Extract the [X, Y] coordinate from the center of the cell holding the provided text.  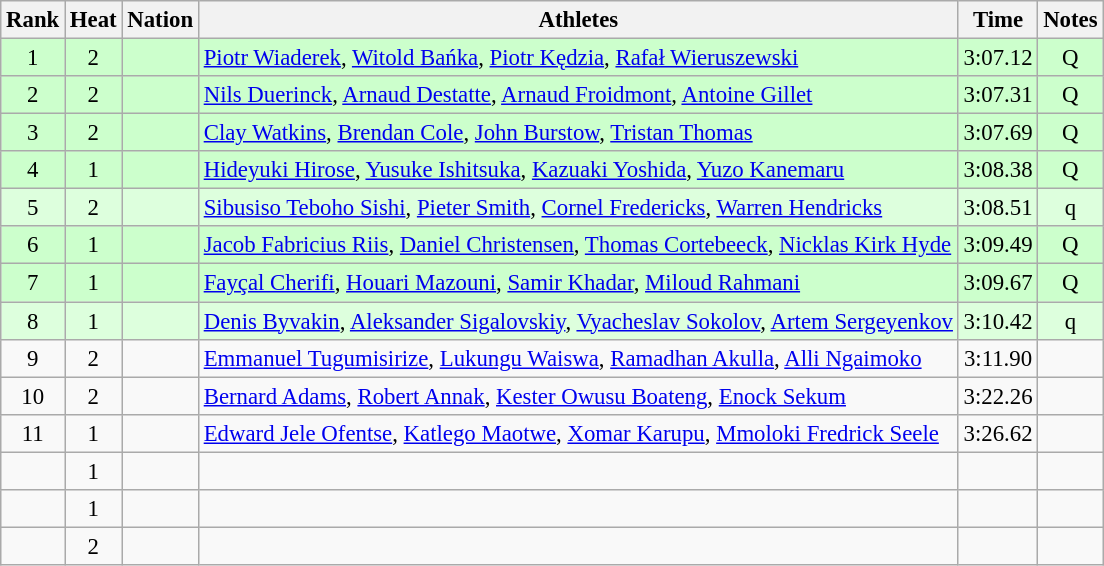
8 [33, 321]
Bernard Adams, Robert Annak, Kester Owusu Boateng, Enock Sekum [578, 396]
9 [33, 358]
3:07.31 [998, 95]
10 [33, 396]
Denis Byvakin, Aleksander Sigalovskiy, Vyacheslav Sokolov, Artem Sergeyenkov [578, 321]
Athletes [578, 20]
6 [33, 245]
3 [33, 133]
3:09.67 [998, 283]
Nils Duerinck, Arnaud Destatte, Arnaud Froidmont, Antoine Gillet [578, 95]
3:08.38 [998, 170]
3:26.62 [998, 433]
Edward Jele Ofentse, Katlego Maotwe, Xomar Karupu, Mmoloki Fredrick Seele [578, 433]
Fayçal Cherifi, Houari Mazouni, Samir Khadar, Miloud Rahmani [578, 283]
3:08.51 [998, 208]
5 [33, 208]
3:09.49 [998, 245]
3:07.69 [998, 133]
7 [33, 283]
Clay Watkins, Brendan Cole, John Burstow, Tristan Thomas [578, 133]
3:10.42 [998, 321]
Hideyuki Hirose, Yusuke Ishitsuka, Kazuaki Yoshida, Yuzo Kanemaru [578, 170]
4 [33, 170]
Piotr Wiaderek, Witold Bańka, Piotr Kędzia, Rafał Wieruszewski [578, 58]
Time [998, 20]
Rank [33, 20]
Sibusiso Teboho Sishi, Pieter Smith, Cornel Fredericks, Warren Hendricks [578, 208]
3:22.26 [998, 396]
Emmanuel Tugumisirize, Lukungu Waiswa, Ramadhan Akulla, Alli Ngaimoko [578, 358]
3:07.12 [998, 58]
3:11.90 [998, 358]
Jacob Fabricius Riis, Daniel Christensen, Thomas Cortebeeck, Nicklas Kirk Hyde [578, 245]
Notes [1070, 20]
Heat [94, 20]
11 [33, 433]
Nation [160, 20]
